Determine the (X, Y) coordinate at the center of the cell enclosing the given text.  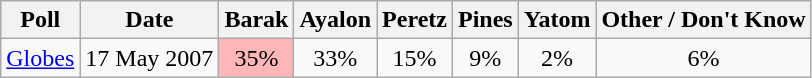
17 May 2007 (150, 58)
Peretz (415, 20)
Globes (40, 58)
2% (557, 58)
35% (256, 58)
Other / Don't Know (704, 20)
33% (336, 58)
Ayalon (336, 20)
6% (704, 58)
Date (150, 20)
Pines (485, 20)
Barak (256, 20)
Yatom (557, 20)
Poll (40, 20)
15% (415, 58)
9% (485, 58)
